Scan for the cell matching the given text and deliver its (x, y) coordinate at center. 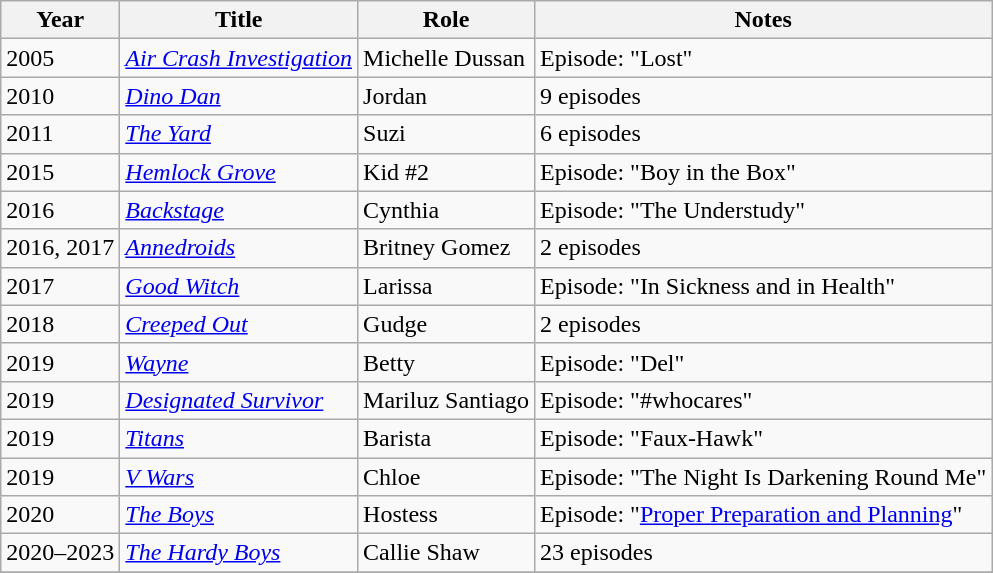
2020 (60, 515)
Hemlock Grove (239, 172)
Role (446, 20)
Episode: "In Sickness and in Health" (764, 286)
9 episodes (764, 96)
Wayne (239, 362)
Title (239, 20)
Cynthia (446, 210)
Episode: "Lost" (764, 58)
Suzi (446, 134)
Year (60, 20)
Jordan (446, 96)
Air Crash Investigation (239, 58)
Dino Dan (239, 96)
Titans (239, 438)
Episode: "Del" (764, 362)
Creeped Out (239, 324)
2005 (60, 58)
Annedroids (239, 248)
2017 (60, 286)
2018 (60, 324)
The Yard (239, 134)
Episode: "#whocares" (764, 400)
2020–2023 (60, 553)
Episode: "Proper Preparation and Planning" (764, 515)
2016, 2017 (60, 248)
Chloe (446, 477)
Designated Survivor (239, 400)
Michelle Dussan (446, 58)
23 episodes (764, 553)
The Hardy Boys (239, 553)
Episode: "Faux-Hawk" (764, 438)
Britney Gomez (446, 248)
Callie Shaw (446, 553)
2010 (60, 96)
Barista (446, 438)
2011 (60, 134)
The Boys (239, 515)
V Wars (239, 477)
Kid #2 (446, 172)
Gudge (446, 324)
Good Witch (239, 286)
Mariluz Santiago (446, 400)
Episode: "Boy in the Box" (764, 172)
2016 (60, 210)
Backstage (239, 210)
Episode: "The Night Is Darkening Round Me" (764, 477)
Larissa (446, 286)
Episode: "The Understudy" (764, 210)
2015 (60, 172)
Betty (446, 362)
Notes (764, 20)
6 episodes (764, 134)
Hostess (446, 515)
